Extract the (x, y) coordinate from the center of the cell holding the provided text.  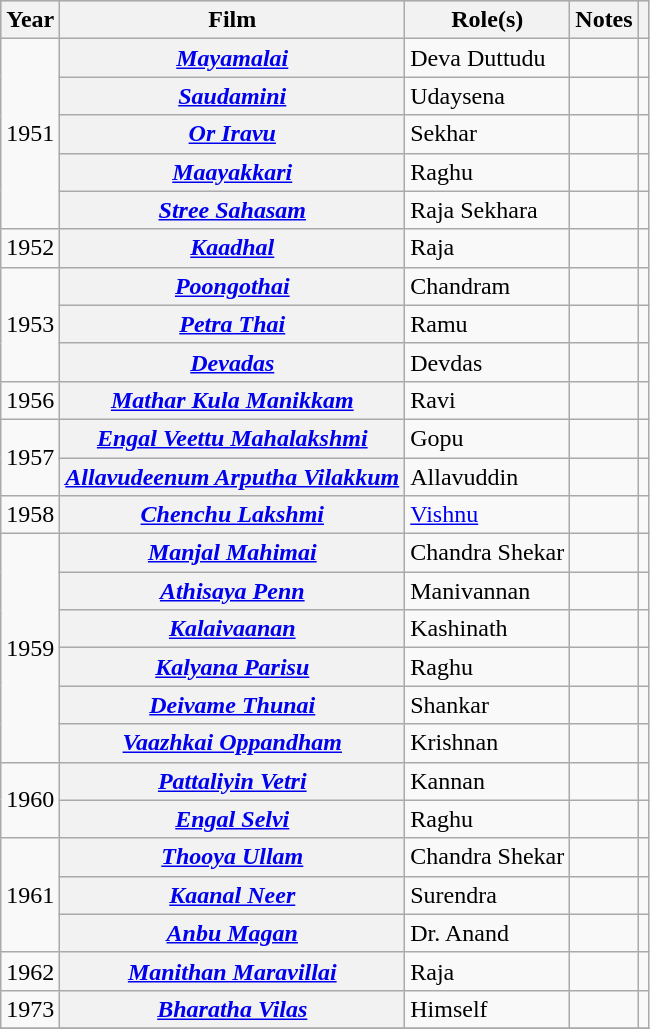
Krishnan (488, 743)
Thooya Ullam (232, 857)
Ramu (488, 324)
1962 (30, 971)
Shankar (488, 705)
Role(s) (488, 20)
Allavudeenum Arputha Vilakkum (232, 477)
Raja Sekhara (488, 210)
Engal Veettu Mahalakshmi (232, 438)
1952 (30, 248)
Maayakkari (232, 172)
Kannan (488, 781)
Anbu Magan (232, 933)
Vaazhkai Oppandham (232, 743)
Athisaya Penn (232, 591)
Chenchu Lakshmi (232, 515)
Devdas (488, 362)
Manivannan (488, 591)
Manjal Mahimai (232, 553)
Poongothai (232, 286)
Pattaliyin Vetri (232, 781)
Gopu (488, 438)
Kalaivaanan (232, 629)
Deivame Thunai (232, 705)
1956 (30, 400)
Deva Duttudu (488, 58)
Vishnu (488, 515)
1973 (30, 1009)
Notes (604, 20)
Surendra (488, 895)
Mathar Kula Manikkam (232, 400)
Himself (488, 1009)
Ravi (488, 400)
Petra Thai (232, 324)
Year (30, 20)
Devadas (232, 362)
1953 (30, 324)
Bharatha Vilas (232, 1009)
Kaadhal (232, 248)
Engal Selvi (232, 819)
Allavuddin (488, 477)
Mayamalai (232, 58)
Udaysena (488, 96)
1960 (30, 800)
Manithan Maravillai (232, 971)
Kalyana Parisu (232, 667)
1959 (30, 648)
Kashinath (488, 629)
1958 (30, 515)
1951 (30, 134)
1957 (30, 457)
Film (232, 20)
Sekhar (488, 134)
Or Iravu (232, 134)
Kaanal Neer (232, 895)
Chandram (488, 286)
Saudamini (232, 96)
1961 (30, 895)
Stree Sahasam (232, 210)
Dr. Anand (488, 933)
